For the text-containing cell, return its midpoint in (X, Y) coordinate format. 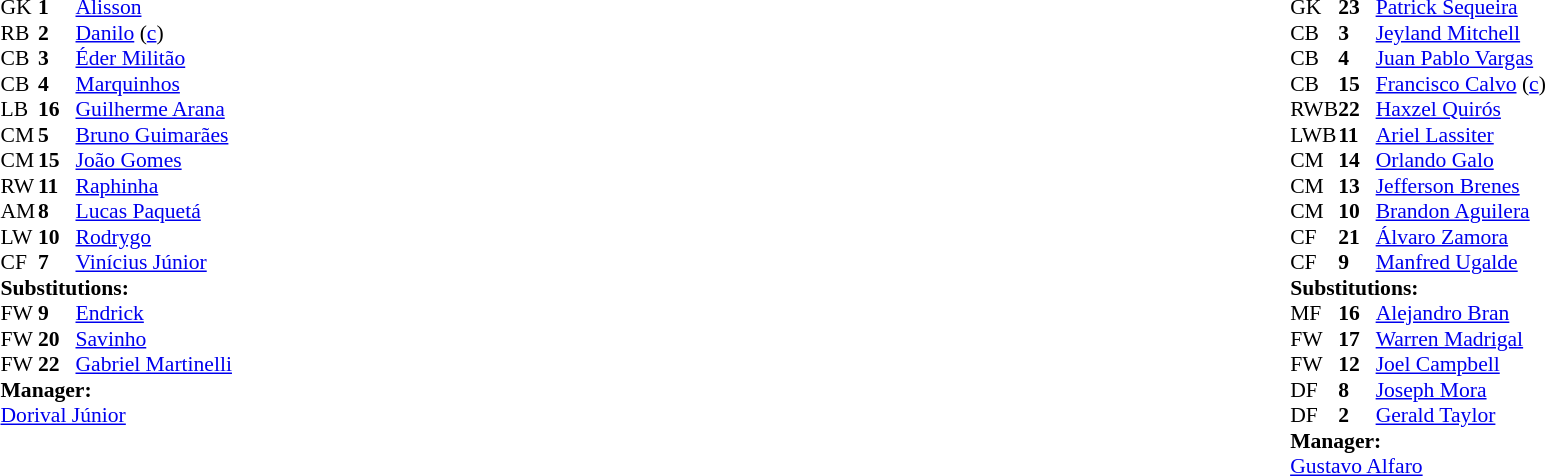
Substitutions: (116, 288)
5 (57, 135)
LWB (1314, 135)
17 (1357, 339)
Guilherme Arana (154, 109)
Bruno Guimarães (154, 135)
RB (19, 33)
21 (1357, 237)
7 (57, 263)
Raphinha (154, 186)
LB (19, 109)
Savinho (154, 339)
Lucas Paquetá (154, 211)
Éder Militão (154, 59)
Vinícius Júnior (154, 263)
Rodrygo (154, 237)
Dorival Júnior (116, 415)
20 (57, 339)
RWB (1314, 109)
João Gomes (154, 161)
RW (19, 186)
Danilo (c) (154, 33)
LW (19, 237)
12 (1357, 365)
Marquinhos (154, 84)
Gabriel Martinelli (154, 365)
Endrick (154, 313)
14 (1357, 161)
MF (1314, 313)
Manager: (116, 390)
AM (19, 211)
13 (1357, 186)
